Detect which cell encompasses the target text, then output its [X, Y] center coordinate. 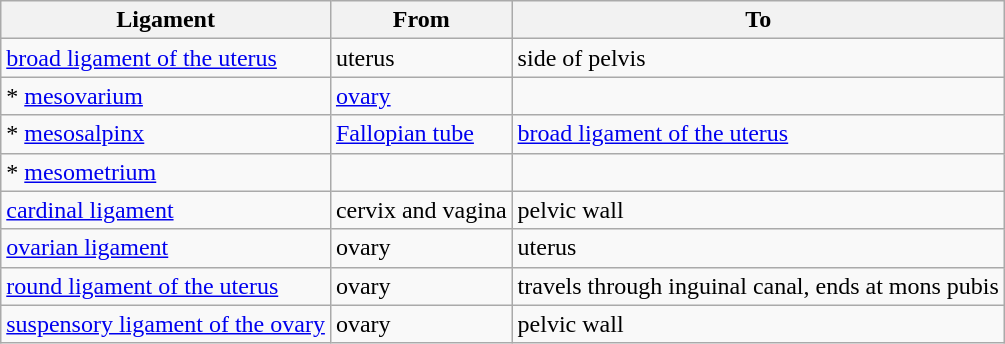
* mesovarium [166, 96]
Fallopian tube [421, 134]
* mesometrium [166, 172]
Ligament [166, 20]
ovarian ligament [166, 248]
suspensory ligament of the ovary [166, 324]
cardinal ligament [166, 210]
To [758, 20]
From [421, 20]
* mesosalpinx [166, 134]
round ligament of the uterus [166, 286]
side of pelvis [758, 58]
travels through inguinal canal, ends at mons pubis [758, 286]
cervix and vagina [421, 210]
